Scan for the cell matching the given text and deliver its [x, y] coordinate at center. 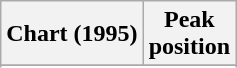
Chart (1995) [72, 34]
Peakposition [189, 34]
